Locate the cell with the specified text and output its [X, Y] center coordinate. 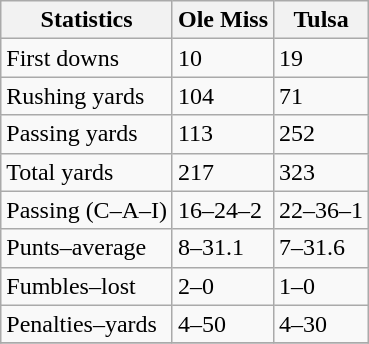
Punts–average [87, 248]
2–0 [222, 286]
Statistics [87, 20]
1–0 [322, 286]
Penalties–yards [87, 324]
10 [222, 58]
Rushing yards [87, 96]
4–30 [322, 324]
217 [222, 172]
8–31.1 [222, 248]
16–24–2 [222, 210]
113 [222, 134]
Ole Miss [222, 20]
Passing (C–A–I) [87, 210]
Tulsa [322, 20]
Fumbles–lost [87, 286]
Total yards [87, 172]
104 [222, 96]
252 [322, 134]
323 [322, 172]
71 [322, 96]
22–36–1 [322, 210]
4–50 [222, 324]
7–31.6 [322, 248]
Passing yards [87, 134]
19 [322, 58]
First downs [87, 58]
